Determine the [X, Y] coordinate at the center of the cell enclosing the given text.  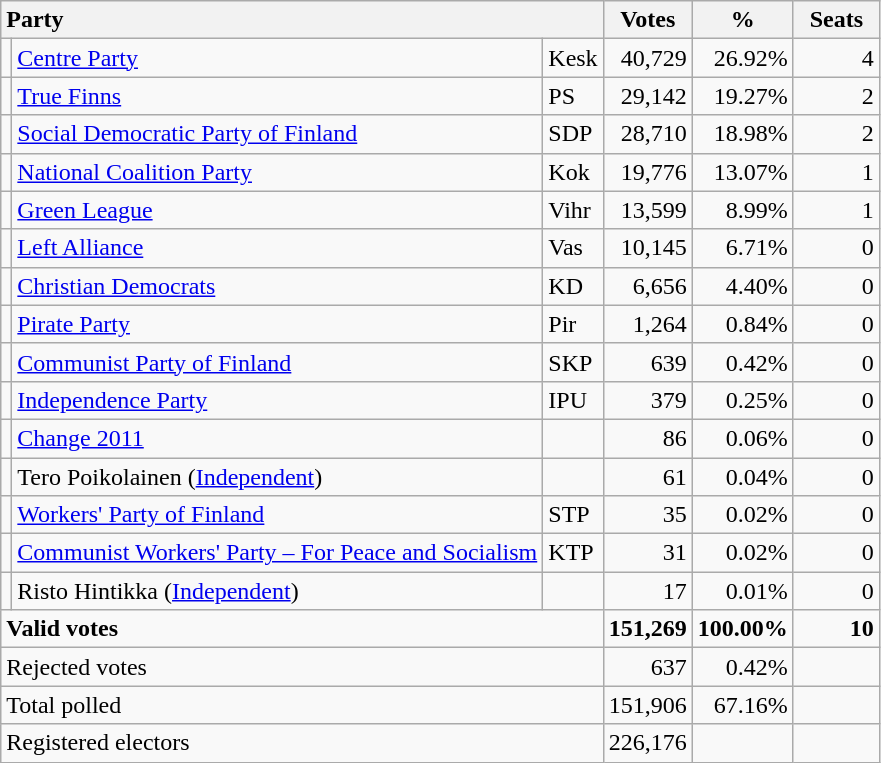
226,176 [648, 743]
637 [648, 667]
100.00% [742, 629]
13,599 [648, 210]
Registered electors [302, 743]
4.40% [742, 286]
29,142 [648, 96]
Kesk [573, 58]
PS [573, 96]
0.04% [742, 477]
151,906 [648, 705]
35 [648, 515]
Centre Party [278, 58]
0.06% [742, 438]
Social Democratic Party of Finland [278, 134]
Vas [573, 248]
Valid votes [302, 629]
IPU [573, 400]
86 [648, 438]
Risto Hintikka (Independent) [278, 591]
0.25% [742, 400]
Independence Party [278, 400]
Total polled [302, 705]
0.84% [742, 324]
True Finns [278, 96]
40,729 [648, 58]
18.98% [742, 134]
67.16% [742, 705]
Party [302, 20]
19.27% [742, 96]
28,710 [648, 134]
151,269 [648, 629]
STP [573, 515]
4 [836, 58]
17 [648, 591]
639 [648, 362]
31 [648, 553]
Rejected votes [302, 667]
379 [648, 400]
19,776 [648, 172]
% [742, 20]
6.71% [742, 248]
Votes [648, 20]
Communist Party of Finland [278, 362]
KD [573, 286]
Communist Workers' Party – For Peace and Socialism [278, 553]
8.99% [742, 210]
SKP [573, 362]
Seats [836, 20]
10,145 [648, 248]
Tero Poikolainen (Independent) [278, 477]
10 [836, 629]
Pirate Party [278, 324]
Green League [278, 210]
Vihr [573, 210]
Kok [573, 172]
Left Alliance [278, 248]
26.92% [742, 58]
SDP [573, 134]
1,264 [648, 324]
13.07% [742, 172]
Change 2011 [278, 438]
61 [648, 477]
Christian Democrats [278, 286]
Workers' Party of Finland [278, 515]
6,656 [648, 286]
Pir [573, 324]
National Coalition Party [278, 172]
0.01% [742, 591]
KTP [573, 553]
